Pinpoint the cell where the given text exists, returning its [x, y] midpoint coordinate. 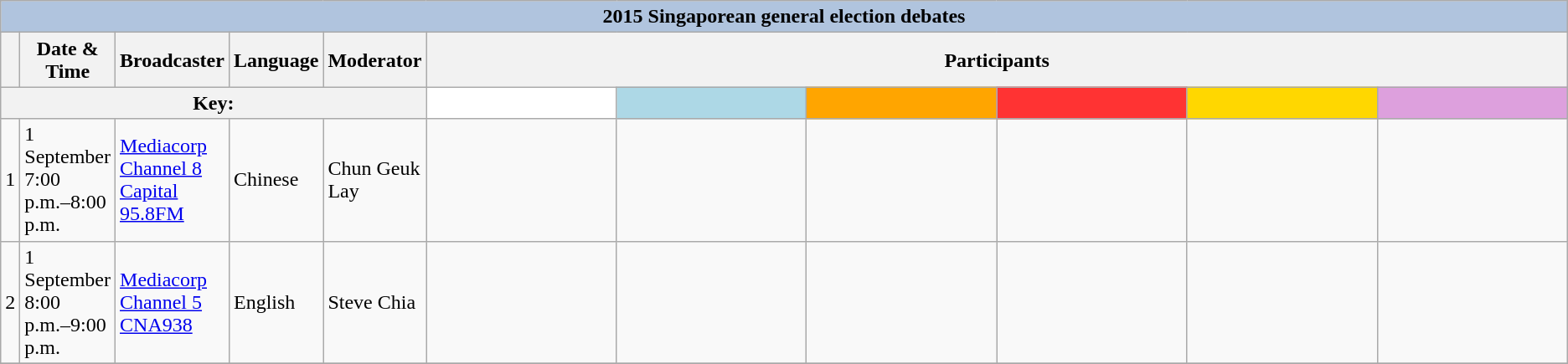
1 [10, 180]
Mediacorp Channel 5 CNA938 [173, 302]
Broadcaster [173, 60]
Date & Time [68, 60]
2 [10, 302]
1 September 7:00 p.m.–8:00 p.m. [68, 180]
Language [276, 60]
Mediacorp Channel 8Capital 95.8FM [173, 180]
Chun Geuk Lay [375, 180]
Key: [214, 103]
English [276, 302]
Chinese [276, 180]
1 September 8:00 p.m.–9:00 p.m. [68, 302]
Participants [997, 60]
Moderator [375, 60]
Steve Chia [375, 302]
2015 Singaporean general election debates [784, 17]
